For the text-containing cell, return its midpoint in [X, Y] coordinate format. 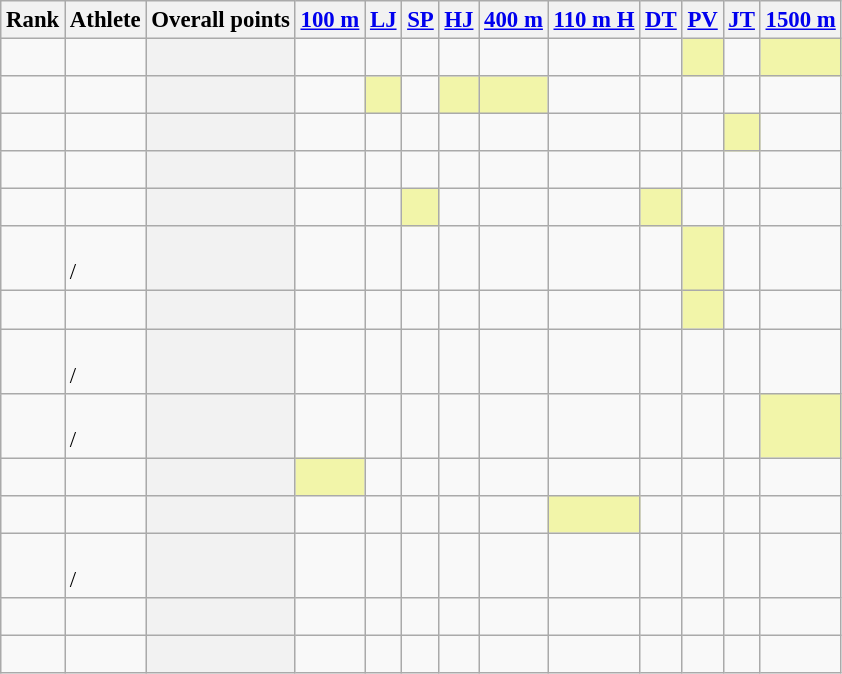
1500 m [800, 20]
Rank [33, 20]
Athlete [106, 20]
JT [742, 20]
110 m H [594, 20]
DT [661, 20]
LJ [384, 20]
Overall points [220, 20]
400 m [514, 20]
HJ [459, 20]
100 m [330, 20]
SP [420, 20]
PV [702, 20]
